Scan for the cell matching the given text and deliver its [X, Y] coordinate at center. 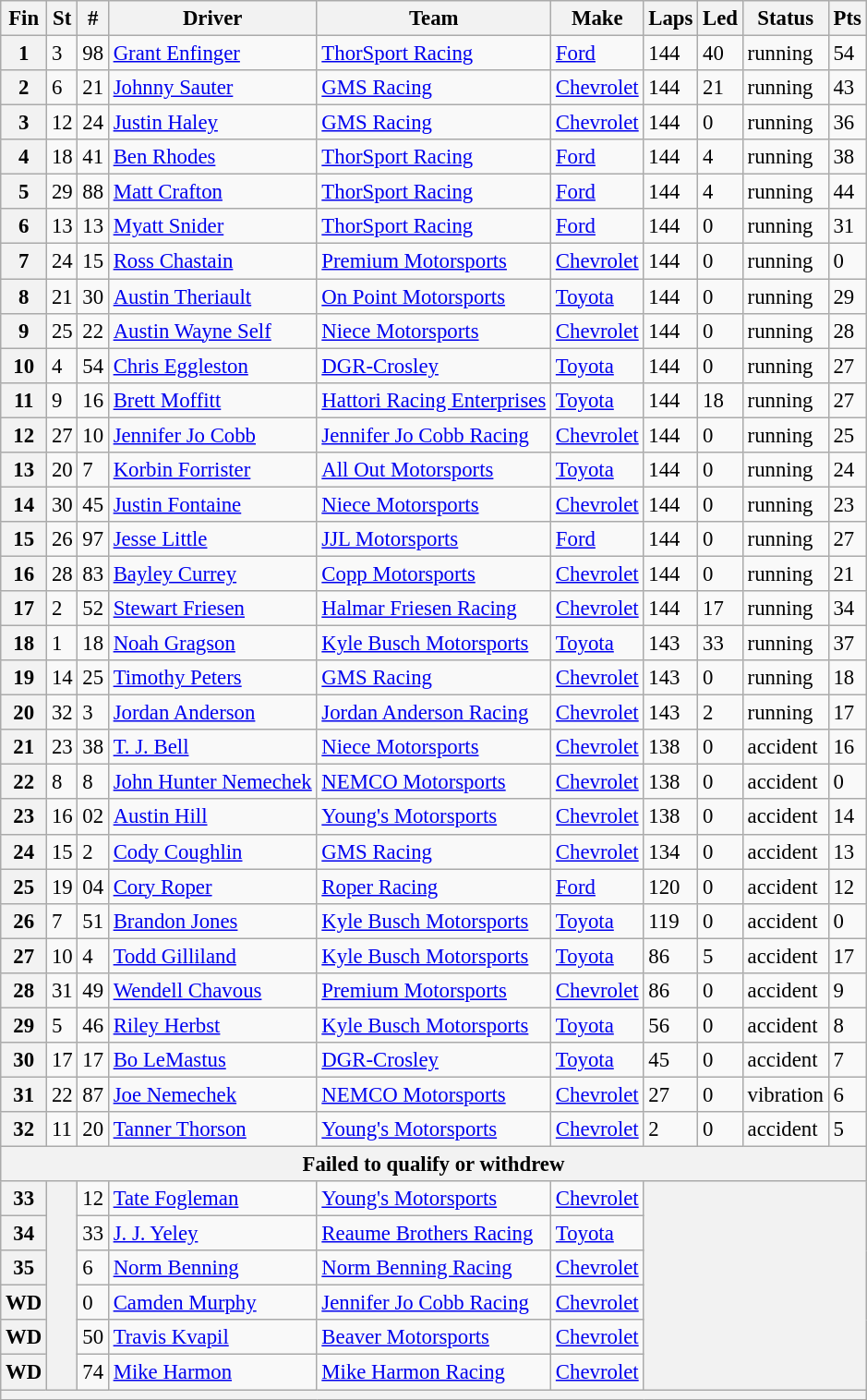
83 [92, 573]
On Point Motorsports [434, 296]
Cory Roper [212, 887]
Stewart Friesen [212, 609]
56 [670, 1025]
Hattori Racing Enterprises [434, 400]
Fin [24, 18]
Jordan Anderson [212, 713]
Ross Chastain [212, 261]
50 [92, 1338]
Chris Eggleston [212, 366]
Joe Nemechek [212, 1094]
St [63, 18]
Pts [848, 18]
John Hunter Nemechek [212, 782]
98 [92, 54]
41 [92, 157]
Halmar Friesen Racing [434, 609]
Ben Rhodes [212, 157]
Austin Hill [212, 817]
120 [670, 887]
Driver [212, 18]
Timothy Peters [212, 678]
Roper Racing [434, 887]
Copp Motorsports [434, 573]
Led [720, 18]
88 [92, 192]
Jennifer Jo Cobb [212, 435]
134 [670, 851]
02 [92, 817]
vibration [785, 1094]
Beaver Motorsports [434, 1338]
Noah Gragson [212, 644]
35 [24, 1268]
49 [92, 991]
Johnny Sauter [212, 88]
Make [597, 18]
36 [848, 123]
Cody Coughlin [212, 851]
Jordan Anderson Racing [434, 713]
Brett Moffitt [212, 400]
T. J. Bell [212, 747]
87 [92, 1094]
# [92, 18]
Status [785, 18]
Riley Herbst [212, 1025]
97 [92, 539]
Austin Theriault [212, 296]
Justin Haley [212, 123]
Grant Enfinger [212, 54]
Travis Kvapil [212, 1338]
04 [92, 887]
Brandon Jones [212, 921]
Justin Fontaine [212, 504]
52 [92, 609]
Laps [670, 18]
37 [848, 644]
74 [92, 1372]
119 [670, 921]
Reaume Brothers Racing [434, 1234]
Mike Harmon Racing [434, 1372]
Tanner Thorson [212, 1129]
51 [92, 921]
46 [92, 1025]
Austin Wayne Self [212, 331]
Team [434, 18]
Norm Benning [212, 1268]
Jesse Little [212, 539]
Bayley Currey [212, 573]
Mike Harmon [212, 1372]
43 [848, 88]
40 [720, 54]
Bo LeMastus [212, 1060]
Failed to qualify or withdrew [434, 1165]
Wendell Chavous [212, 991]
Tate Fogleman [212, 1199]
Norm Benning Racing [434, 1268]
Camden Murphy [212, 1303]
JJL Motorsports [434, 539]
Korbin Forrister [212, 470]
44 [848, 192]
Myatt Snider [212, 226]
All Out Motorsports [434, 470]
Matt Crafton [212, 192]
Todd Gilliland [212, 956]
J. J. Yeley [212, 1234]
